Locate the cell with the specified text and output its [x, y] center coordinate. 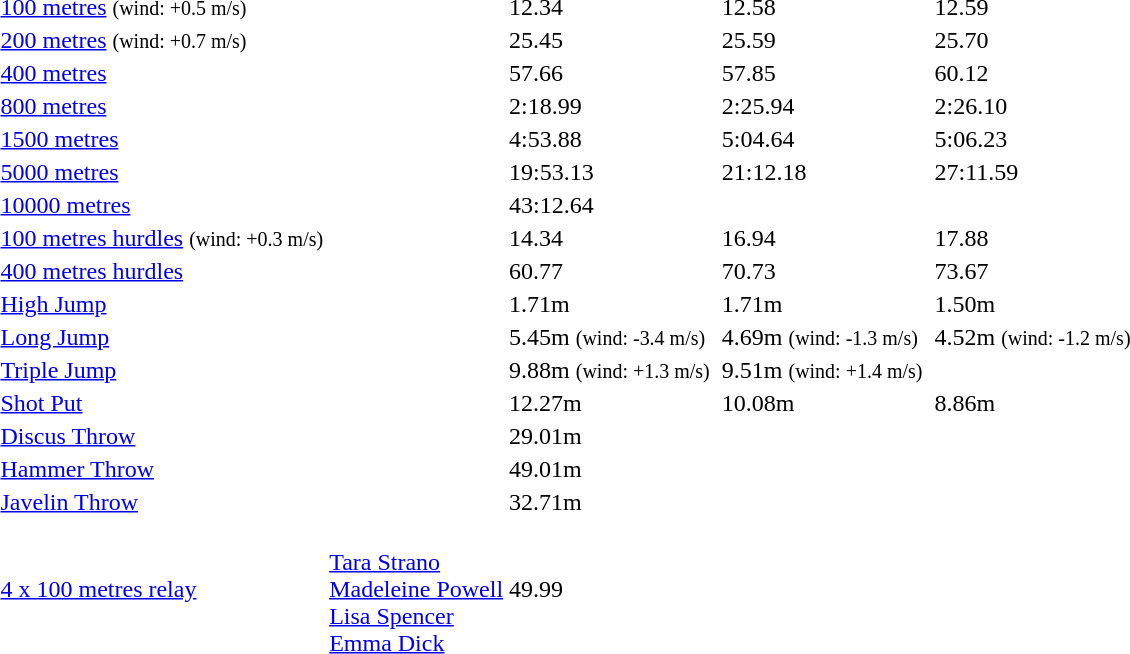
43:12.64 [610, 205]
29.01m [610, 436]
16.94 [822, 238]
32.71m [610, 502]
4.69m (wind: -1.3 m/s) [822, 337]
9.88m (wind: +1.3 m/s) [610, 370]
70.73 [822, 271]
21:12.18 [822, 172]
60.77 [610, 271]
9.51m (wind: +1.4 m/s) [822, 370]
57.85 [822, 73]
19:53.13 [610, 172]
5:04.64 [822, 139]
4:53.88 [610, 139]
57.66 [610, 73]
14.34 [610, 238]
12.27m [610, 403]
2:25.94 [822, 106]
49.01m [610, 469]
2:18.99 [610, 106]
25.45 [610, 40]
25.59 [822, 40]
5.45m (wind: -3.4 m/s) [610, 337]
10.08m [822, 403]
